From the cell containing the given text, extract its center point as (x, y) coordinate. 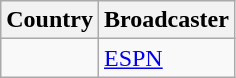
ESPN (166, 58)
Broadcaster (166, 20)
Country (50, 20)
